Return [x, y] of the center of cell containing provided text 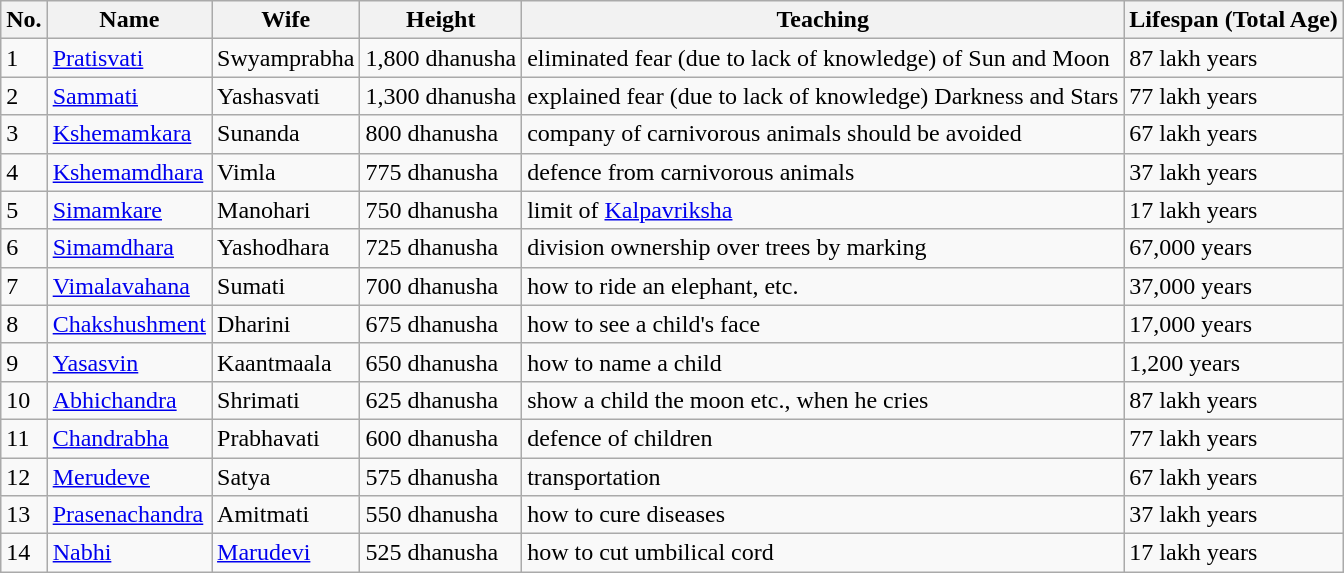
700 dhanusha [441, 286]
Prasenachandra [129, 515]
Sunanda [286, 134]
67,000 years [1234, 248]
37,000 years [1234, 286]
625 dhanusha [441, 400]
Sammati [129, 96]
how to cut umbilical cord [823, 553]
Lifespan (Total Age) [1234, 20]
Abhichandra [129, 400]
Manohari [286, 210]
eliminated fear (due to lack of knowledge) of Sun and Moon [823, 58]
division ownership over trees by marking [823, 248]
12 [24, 477]
Nabhi [129, 553]
Marudevi [286, 553]
Kshemamdhara [129, 172]
650 dhanusha [441, 362]
Yashasvati [286, 96]
Amitmati [286, 515]
explained fear (due to lack of knowledge) Darkness and Stars [823, 96]
2 [24, 96]
Yasasvin [129, 362]
Yashodhara [286, 248]
Vimla [286, 172]
Prabhavati [286, 438]
575 dhanusha [441, 477]
4 [24, 172]
Chakshushment [129, 324]
6 [24, 248]
transportation [823, 477]
800 dhanusha [441, 134]
600 dhanusha [441, 438]
9 [24, 362]
Kshemamkara [129, 134]
how to see a child's face [823, 324]
Merudeve [129, 477]
750 dhanusha [441, 210]
how to name a child [823, 362]
how to ride an elephant, etc. [823, 286]
8 [24, 324]
Shrimati [286, 400]
Name [129, 20]
14 [24, 553]
Kaantmaala [286, 362]
Teaching [823, 20]
525 dhanusha [441, 553]
3 [24, 134]
Sumati [286, 286]
10 [24, 400]
Wife [286, 20]
1,200 years [1234, 362]
550 dhanusha [441, 515]
775 dhanusha [441, 172]
Vimalavahana [129, 286]
defence of children [823, 438]
Height [441, 20]
Simamdhara [129, 248]
company of carnivorous animals should be avoided [823, 134]
limit of Kalpavriksha [823, 210]
Chandrabha [129, 438]
Simamkare [129, 210]
show a child the moon etc., when he cries [823, 400]
675 dhanusha [441, 324]
Pratisvati [129, 58]
defence from carnivorous animals [823, 172]
13 [24, 515]
7 [24, 286]
Swyamprabha [286, 58]
Dharini [286, 324]
17,000 years [1234, 324]
how to cure diseases [823, 515]
725 dhanusha [441, 248]
11 [24, 438]
1,800 dhanusha [441, 58]
1,300 dhanusha [441, 96]
1 [24, 58]
No. [24, 20]
Satya [286, 477]
5 [24, 210]
